Capture the cell that displays the provided text and extract its [x, y] central coordinate. 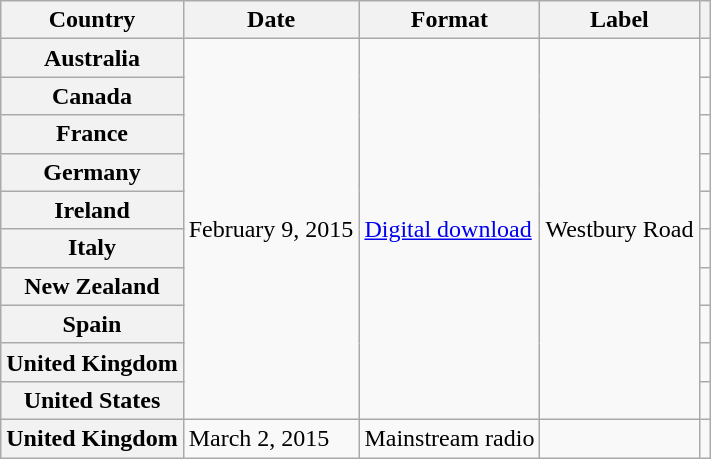
Format [450, 20]
Spain [92, 324]
March 2, 2015 [271, 438]
Country [92, 20]
France [92, 134]
Germany [92, 172]
February 9, 2015 [271, 230]
Ireland [92, 210]
Mainstream radio [450, 438]
Italy [92, 248]
Digital download [450, 230]
Date [271, 20]
United States [92, 400]
Label [620, 20]
New Zealand [92, 286]
Canada [92, 96]
Westbury Road [620, 230]
Australia [92, 58]
